For the text-containing cell, return its midpoint in (x, y) coordinate format. 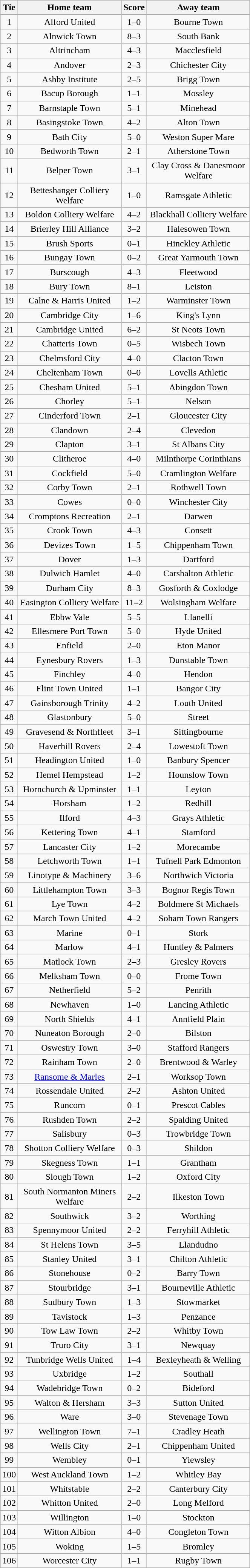
Burscough (70, 272)
Llanelli (198, 617)
Marine (70, 933)
Whitby Town (198, 1331)
Cramlington Welfare (198, 473)
25 (9, 387)
Woking (70, 1546)
North Shields (70, 1019)
17 (9, 272)
Enfield (70, 645)
Bourneville Athletic (198, 1288)
Alnwick Town (70, 36)
Nuneaton Borough (70, 1033)
Ferryhill Athletic (198, 1230)
Rossendale United (70, 1091)
28 (9, 430)
Cheltenham Town (70, 372)
Winchester City (198, 502)
Rothwell Town (198, 488)
Sittingbourne (198, 732)
Wembley (70, 1460)
42 (9, 631)
Belper Town (70, 171)
Gainsborough Trinity (70, 703)
102 (9, 1503)
Prescot Cables (198, 1105)
Stonehouse (70, 1273)
32 (9, 488)
Worksop Town (198, 1076)
Darwen (198, 516)
80 (9, 1177)
11 (9, 171)
Llandudno (198, 1245)
Runcorn (70, 1105)
Worcester City (70, 1560)
74 (9, 1091)
41 (9, 617)
3–5 (134, 1245)
Great Yarmouth Town (198, 258)
Penrith (198, 990)
13 (9, 215)
72 (9, 1062)
Brigg Town (198, 79)
51 (9, 760)
Willington (70, 1517)
Dunstable Town (198, 660)
Hemel Hempstead (70, 775)
19 (9, 301)
Horsham (70, 803)
Slough Town (70, 1177)
33 (9, 502)
South Normanton Miners Welfare (70, 1196)
St Helens Town (70, 1245)
Bungay Town (70, 258)
31 (9, 473)
Cradley Heath (198, 1431)
Whitley Bay (198, 1474)
3 (9, 51)
Redhill (198, 803)
Lye Town (70, 904)
66 (9, 976)
44 (9, 660)
58 (9, 861)
Oswestry Town (70, 1048)
Canterbury City (198, 1489)
Ilkeston Town (198, 1196)
Cinderford Town (70, 415)
Durham City (70, 588)
Melksham Town (70, 976)
96 (9, 1417)
50 (9, 746)
38 (9, 574)
Chichester City (198, 65)
14 (9, 229)
Chorley (70, 401)
Chatteris Town (70, 344)
Wellington Town (70, 1431)
Stanley United (70, 1259)
27 (9, 415)
46 (9, 689)
Cambridge City (70, 315)
5–5 (134, 617)
Salisbury (70, 1134)
93 (9, 1374)
Long Melford (198, 1503)
Abingdon Town (198, 387)
Congleton Town (198, 1532)
71 (9, 1048)
24 (9, 372)
16 (9, 258)
Wolsingham Welfare (198, 602)
Stamford (198, 832)
Oxford City (198, 1177)
Clay Cross & Danesmoor Welfare (198, 171)
54 (9, 803)
86 (9, 1273)
Headington United (70, 760)
Morecambe (198, 846)
Rushden Town (70, 1120)
Barry Town (198, 1273)
Clandown (70, 430)
48 (9, 717)
Cowes (70, 502)
1 (9, 22)
Ramsgate Athletic (198, 195)
Littlehampton Town (70, 889)
Frome Town (198, 976)
98 (9, 1446)
43 (9, 645)
20 (9, 315)
9 (9, 137)
Matlock Town (70, 962)
29 (9, 445)
Brierley Hill Alliance (70, 229)
Newhaven (70, 1005)
90 (9, 1331)
1–6 (134, 315)
West Auckland Town (70, 1474)
St Albans City (198, 445)
82 (9, 1216)
Stowmarket (198, 1302)
Betteshanger Colliery Welfare (70, 195)
Leiston (198, 286)
Rainham Town (70, 1062)
Spennymoor United (70, 1230)
Rugby Town (198, 1560)
Louth United (198, 703)
77 (9, 1134)
40 (9, 602)
Chesham United (70, 387)
105 (9, 1546)
4 (9, 65)
5–2 (134, 990)
Whitstable (70, 1489)
6 (9, 94)
King's Lynn (198, 315)
55 (9, 818)
Southwick (70, 1216)
67 (9, 990)
103 (9, 1517)
Hinckley Athletic (198, 243)
3–6 (134, 875)
37 (9, 559)
Cockfield (70, 473)
60 (9, 889)
Weston Super Mare (198, 137)
Basingstoke Town (70, 122)
Penzance (198, 1316)
69 (9, 1019)
Tow Law Town (70, 1331)
Lancaster City (70, 846)
Truro City (70, 1345)
99 (9, 1460)
26 (9, 401)
Stourbridge (70, 1288)
65 (9, 962)
91 (9, 1345)
Fleetwood (198, 272)
57 (9, 846)
Wisbech Town (198, 344)
Eton Manor (198, 645)
Sudbury Town (70, 1302)
34 (9, 516)
Ashby Institute (70, 79)
Trowbridge Town (198, 1134)
97 (9, 1431)
Ilford (70, 818)
Street (198, 717)
52 (9, 775)
Milnthorpe Corinthians (198, 459)
5 (9, 79)
Worthing (198, 1216)
Walton & Hersham (70, 1403)
11–2 (134, 602)
85 (9, 1259)
Uxbridge (70, 1374)
Hyde United (198, 631)
Altrincham (70, 51)
Chippenham United (198, 1446)
6–2 (134, 329)
Gravesend & Northfleet (70, 732)
89 (9, 1316)
10 (9, 151)
Stockton (198, 1517)
Easington Colliery Welfare (70, 602)
59 (9, 875)
95 (9, 1403)
Bilston (198, 1033)
Macclesfield (198, 51)
Ellesmere Port Town (70, 631)
2–5 (134, 79)
Clapton (70, 445)
St Neots Town (198, 329)
Boldmere St Michaels (198, 904)
18 (9, 286)
Spalding United (198, 1120)
Bexleyheath & Welling (198, 1360)
Flint Town United (70, 689)
104 (9, 1532)
84 (9, 1245)
Alford United (70, 22)
Warminster Town (198, 301)
Newquay (198, 1345)
88 (9, 1302)
Whitton United (70, 1503)
Clevedon (198, 430)
39 (9, 588)
15 (9, 243)
Consett (198, 531)
47 (9, 703)
30 (9, 459)
Bedworth Town (70, 151)
South Bank (198, 36)
Stork (198, 933)
Chilton Athletic (198, 1259)
Ware (70, 1417)
Devizes Town (70, 545)
Marlow (70, 947)
Gloucester City (198, 415)
Bideford (198, 1388)
Shotton Colliery Welfare (70, 1148)
Leyton (198, 789)
7 (9, 108)
Huntley & Palmers (198, 947)
8–1 (134, 286)
Alton Town (198, 122)
75 (9, 1105)
Hounslow Town (198, 775)
Eynesbury Rovers (70, 660)
Carshalton Athletic (198, 574)
Home team (70, 8)
68 (9, 1005)
Crook Town (70, 531)
Ashton United (198, 1091)
70 (9, 1033)
Tunbridge Wells United (70, 1360)
7–1 (134, 1431)
0–5 (134, 344)
Annfield Plain (198, 1019)
101 (9, 1489)
Dover (70, 559)
Cambridge United (70, 329)
Northwich Victoria (198, 875)
Sutton United (198, 1403)
Ransome & Marles (70, 1076)
Halesowen Town (198, 229)
78 (9, 1148)
Nelson (198, 401)
Wadebridge Town (70, 1388)
Cromptons Recreation (70, 516)
March Town United (70, 919)
83 (9, 1230)
Soham Town Rangers (198, 919)
Haverhill Rovers (70, 746)
106 (9, 1560)
Finchley (70, 674)
49 (9, 732)
Letchworth Town (70, 861)
Grays Athletic (198, 818)
Linotype & Machinery (70, 875)
Bury Town (70, 286)
63 (9, 933)
Mossley (198, 94)
Tavistock (70, 1316)
Clitheroe (70, 459)
Stevenage Town (198, 1417)
Andover (70, 65)
Boldon Colliery Welfare (70, 215)
Skegness Town (70, 1163)
Bourne Town (198, 22)
Yiewsley (198, 1460)
Kettering Town (70, 832)
81 (9, 1196)
Lancing Athletic (198, 1005)
Banbury Spencer (198, 760)
Witton Albion (70, 1532)
Southall (198, 1374)
Lowestoft Town (198, 746)
Barnstaple Town (70, 108)
Glastonbury (70, 717)
94 (9, 1388)
61 (9, 904)
53 (9, 789)
Clacton Town (198, 358)
Bangor City (198, 689)
92 (9, 1360)
Corby Town (70, 488)
Hendon (198, 674)
Hornchurch & Upminster (70, 789)
100 (9, 1474)
Atherstone Town (198, 151)
Grantham (198, 1163)
Dartford (198, 559)
64 (9, 947)
Netherfield (70, 990)
73 (9, 1076)
Gosforth & Coxlodge (198, 588)
8 (9, 122)
Shildon (198, 1148)
Wells City (70, 1446)
79 (9, 1163)
Minehead (198, 108)
Brush Sports (70, 243)
21 (9, 329)
23 (9, 358)
Bognor Regis Town (198, 889)
56 (9, 832)
Away team (198, 8)
Score (134, 8)
Gresley Rovers (198, 962)
76 (9, 1120)
Bromley (198, 1546)
35 (9, 531)
Tie (9, 8)
Lovells Athletic (198, 372)
87 (9, 1288)
Chippenham Town (198, 545)
Bacup Borough (70, 94)
Tufnell Park Edmonton (198, 861)
Dulwich Hamlet (70, 574)
Chelmsford City (70, 358)
2 (9, 36)
36 (9, 545)
62 (9, 919)
45 (9, 674)
Ebbw Vale (70, 617)
12 (9, 195)
Calne & Harris United (70, 301)
Bath City (70, 137)
Stafford Rangers (198, 1048)
Brentwood & Warley (198, 1062)
1–4 (134, 1360)
22 (9, 344)
Blackhall Colliery Welfare (198, 215)
